Scan for the cell matching the given text and deliver its [X, Y] coordinate at center. 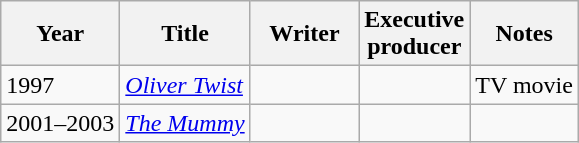
Notes [524, 34]
1997 [60, 85]
Writer [304, 34]
Executive producer [414, 34]
Year [60, 34]
2001–2003 [60, 123]
TV movie [524, 85]
Title [185, 34]
The Mummy [185, 123]
Oliver Twist [185, 85]
